Pinpoint the cell where the given text exists, returning its (x, y) midpoint coordinate. 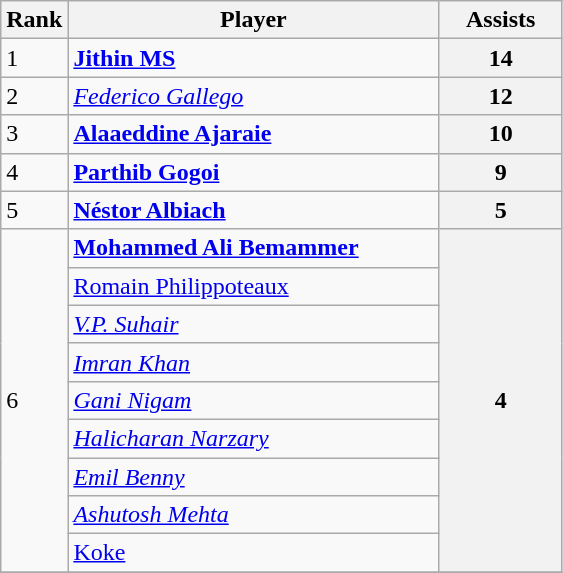
Assists (501, 20)
2 (34, 96)
10 (501, 134)
Emil Benny (254, 477)
6 (34, 400)
1 (34, 58)
Mohammed Ali Bemammer (254, 248)
14 (501, 58)
Gani Nigam (254, 400)
Néstor Albiach (254, 210)
Alaaeddine Ajaraie (254, 134)
12 (501, 96)
Imran Khan (254, 362)
Ashutosh Mehta (254, 515)
Rank (34, 20)
Koke (254, 553)
Romain Philippoteaux (254, 286)
Jithin MS (254, 58)
Player (254, 20)
Halicharan Narzary (254, 438)
Parthib Gogoi (254, 172)
Federico Gallego (254, 96)
9 (501, 172)
3 (34, 134)
V.P. Suhair (254, 324)
